Search for the cell housing the specified text and yield its (X, Y) center coordinate. 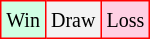
Loss (126, 20)
Draw (72, 20)
Win (24, 20)
